Pinpoint the cell where the given text exists, returning its (x, y) midpoint coordinate. 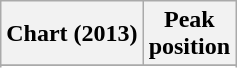
Peak position (189, 34)
Chart (2013) (72, 34)
